Provide the (X, Y) coordinate of the cell's center where the given text is located.  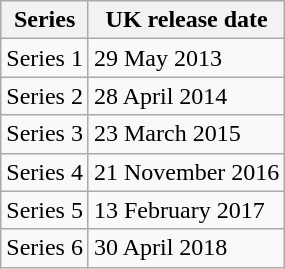
23 March 2015 (186, 134)
Series 6 (45, 248)
UK release date (186, 20)
Series (45, 20)
Series 5 (45, 210)
Series 1 (45, 58)
28 April 2014 (186, 96)
Series 3 (45, 134)
13 February 2017 (186, 210)
30 April 2018 (186, 248)
21 November 2016 (186, 172)
29 May 2013 (186, 58)
Series 4 (45, 172)
Series 2 (45, 96)
